Detect which cell encompasses the target text, then output its (x, y) center coordinate. 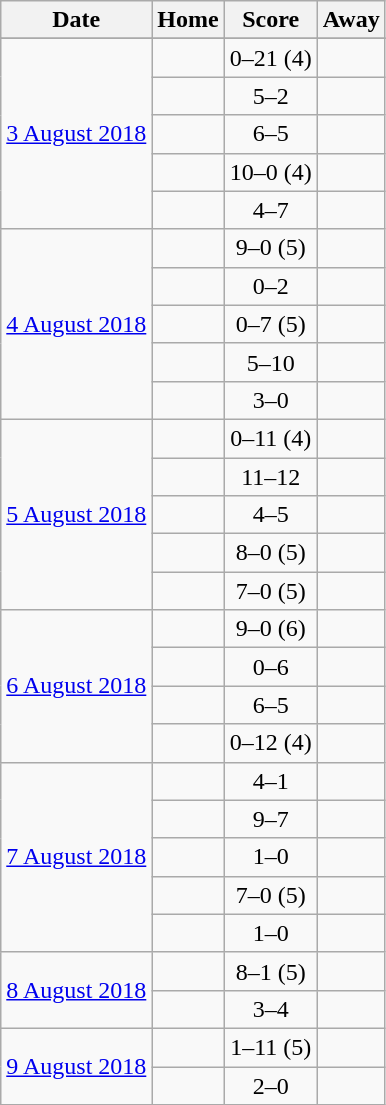
8–0 (5) (270, 553)
8–1 (5) (270, 971)
11–12 (270, 477)
4 August 2018 (76, 324)
0–7 (5) (270, 324)
4–1 (270, 781)
9–0 (6) (270, 629)
10–0 (4) (270, 172)
3–4 (270, 1009)
0–12 (4) (270, 743)
9–7 (270, 819)
Away (351, 20)
3 August 2018 (76, 134)
Date (76, 20)
1–11 (5) (270, 1047)
0–6 (270, 667)
4–5 (270, 515)
0–21 (4) (270, 58)
5–10 (270, 362)
7 August 2018 (76, 857)
0–2 (270, 286)
Home (188, 20)
2–0 (270, 1085)
5 August 2018 (76, 514)
5–2 (270, 96)
3–0 (270, 400)
Score (270, 20)
4–7 (270, 210)
9 August 2018 (76, 1066)
8 August 2018 (76, 990)
0–11 (4) (270, 438)
6 August 2018 (76, 686)
9–0 (5) (270, 248)
